Output the [X, Y] coordinate of the center of the cell containing the given text.  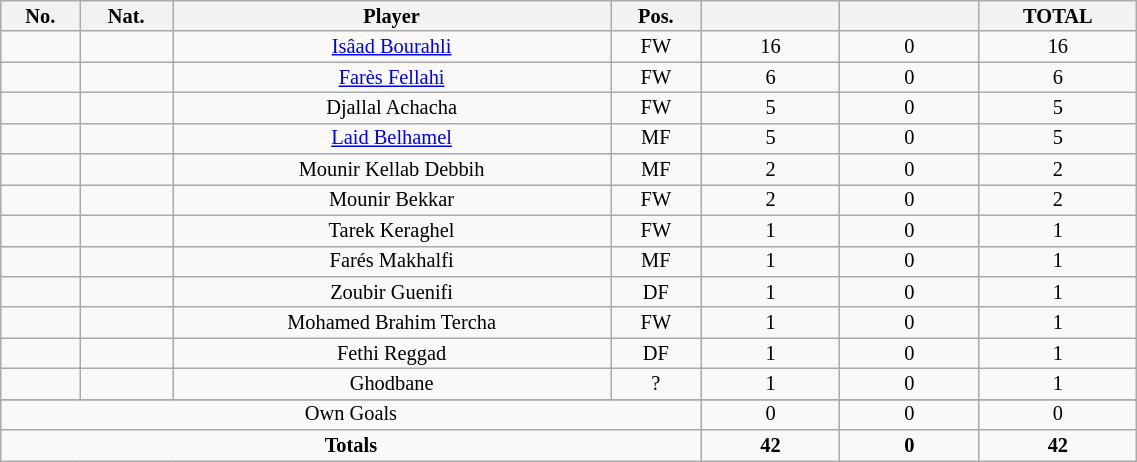
Farés Makhalfi [392, 262]
Nat. [126, 16]
Isâad Bourahli [392, 46]
No. [40, 16]
Laid Belhamel [392, 138]
Mounir Kellab Debbih [392, 170]
Mounir Bekkar [392, 200]
Mohamed Brahim Tercha [392, 322]
Ghodbane [392, 384]
? [656, 384]
Own Goals [351, 414]
Player [392, 16]
Farès Fellahi [392, 78]
Zoubir Guenifi [392, 292]
Djallal Achacha [392, 108]
Fethi Reggad [392, 354]
Tarek Keraghel [392, 230]
Totals [351, 446]
TOTAL [1058, 16]
Pos. [656, 16]
